Search for the cell housing the specified text and yield its [x, y] center coordinate. 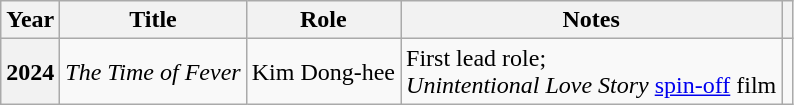
Notes [592, 20]
Year [30, 20]
Title [153, 20]
The Time of Fever [153, 72]
Kim Dong-hee [323, 72]
2024 [30, 72]
First lead role;Unintentional Love Story spin-off film [592, 72]
Role [323, 20]
